Capture the cell that displays the provided text and extract its (x, y) central coordinate. 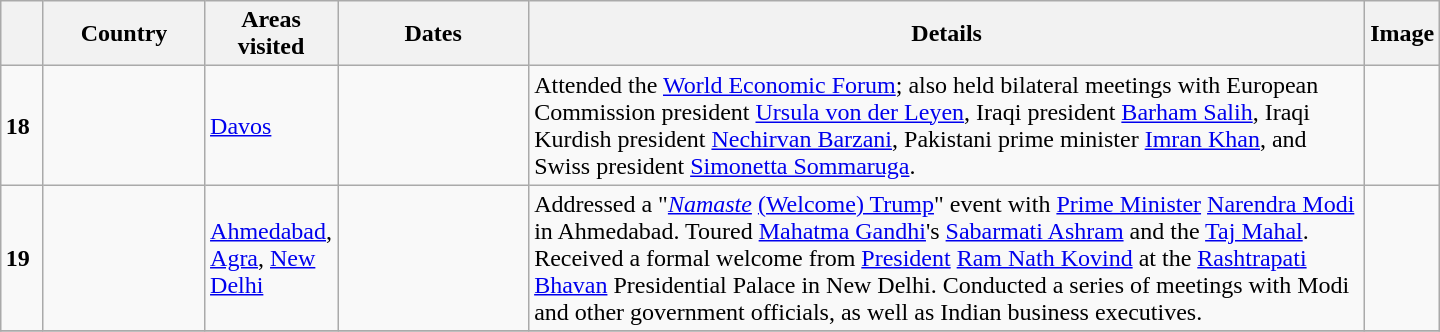
Country (124, 34)
Image (1402, 34)
Dates (434, 34)
Areas visited (272, 34)
18 (22, 126)
Ahmedabad, Agra, New Delhi (272, 258)
19 (22, 258)
Davos (272, 126)
Details (947, 34)
